Provide the (x, y) coordinate of the cell's center where the given text is located.  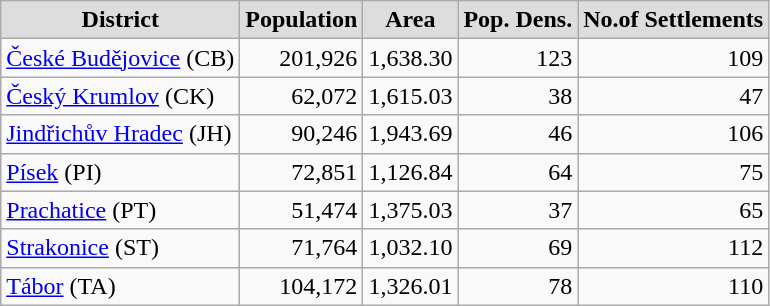
Strakonice (ST) (120, 248)
47 (674, 96)
201,926 (302, 58)
123 (518, 58)
Population (302, 20)
No.of Settlements (674, 20)
90,246 (302, 134)
71,764 (302, 248)
Český Krumlov (CK) (120, 96)
Area (410, 20)
65 (674, 210)
Prachatice (PT) (120, 210)
Písek (PI) (120, 172)
110 (674, 286)
1,375.03 (410, 210)
75 (674, 172)
106 (674, 134)
České Budějovice (CB) (120, 58)
1,615.03 (410, 96)
Tábor (TA) (120, 286)
37 (518, 210)
51,474 (302, 210)
1,638.30 (410, 58)
1,126.84 (410, 172)
64 (518, 172)
1,032.10 (410, 248)
72,851 (302, 172)
Pop. Dens. (518, 20)
Jindřichův Hradec (JH) (120, 134)
109 (674, 58)
1,943.69 (410, 134)
38 (518, 96)
District (120, 20)
69 (518, 248)
62,072 (302, 96)
112 (674, 248)
78 (518, 286)
46 (518, 134)
104,172 (302, 286)
1,326.01 (410, 286)
